Pinpoint the cell where the given text exists, returning its (X, Y) midpoint coordinate. 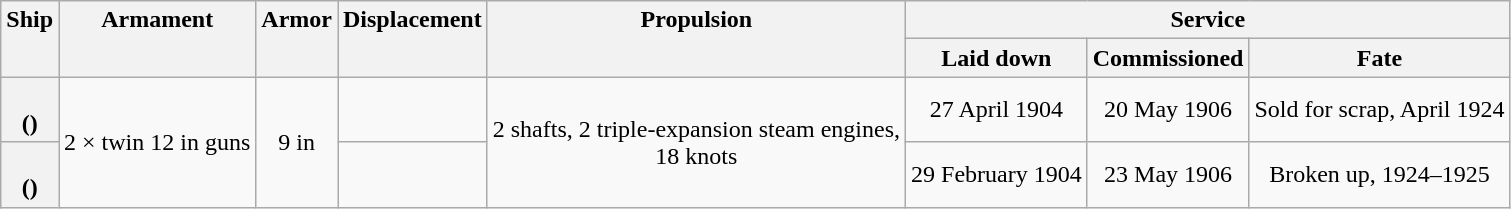
Broken up, 1924–1925 (1380, 174)
Fate (1380, 58)
Service (1208, 20)
20 May 1906 (1168, 110)
Sold for scrap, April 1924 (1380, 110)
2 shafts, 2 triple-expansion steam engines,18 knots (696, 142)
27 April 1904 (997, 110)
29 February 1904 (997, 174)
Laid down (997, 58)
Displacement (413, 39)
2 × twin 12 in guns (158, 142)
23 May 1906 (1168, 174)
Propulsion (696, 39)
9 in (297, 142)
Armor (297, 39)
Commissioned (1168, 58)
Ship (30, 39)
Armament (158, 39)
